Search for the cell housing the specified text and yield its [X, Y] center coordinate. 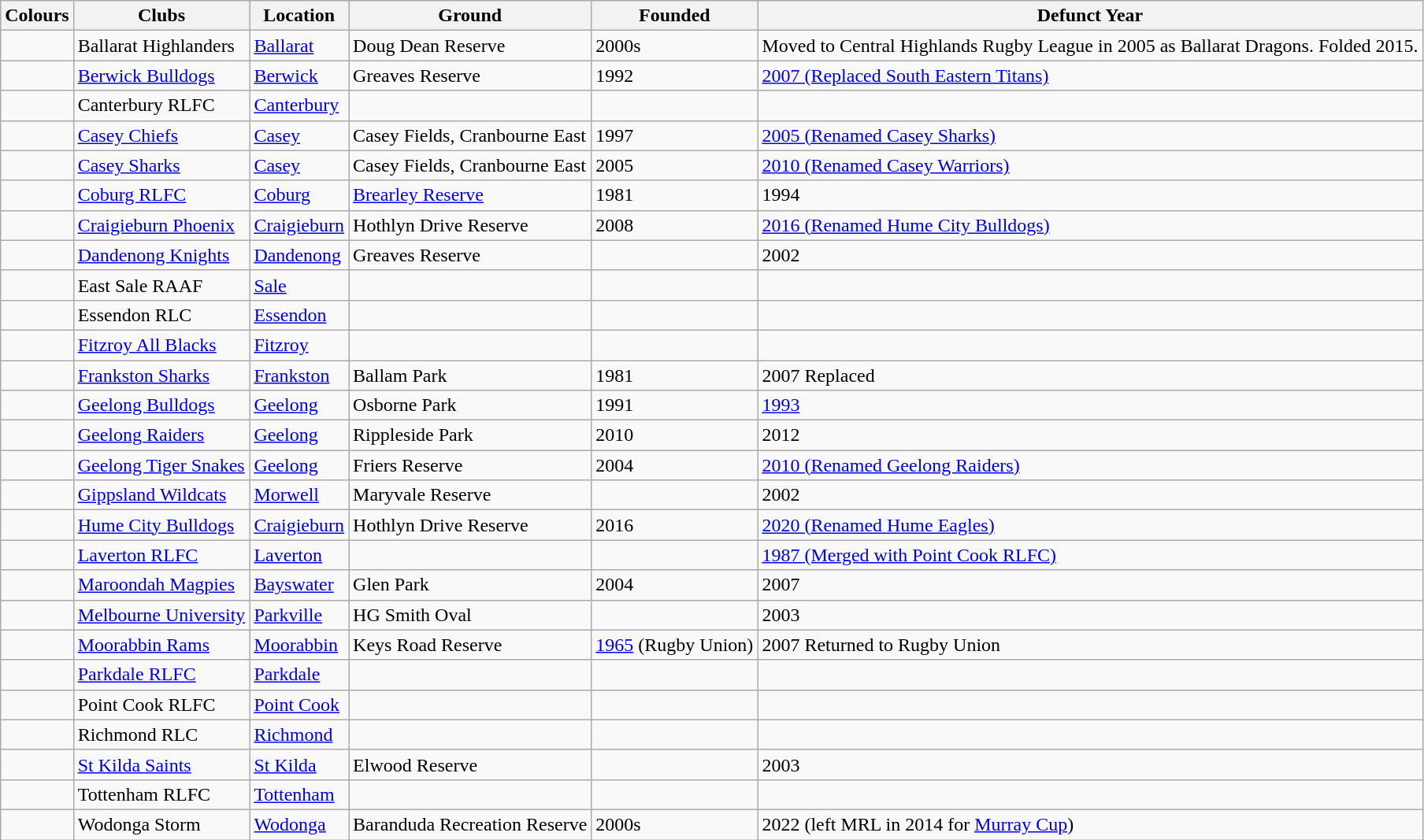
Glen Park [470, 585]
1992 [674, 76]
2016 [674, 525]
Clubs [161, 16]
Richmond RLC [161, 735]
2007 Replaced [1090, 376]
Maroondah Magpies [161, 585]
Ballarat Highlanders [161, 46]
Colours [37, 16]
Tottenham [299, 794]
Moved to Central Highlands Rugby League in 2005 as Ballarat Dragons. Folded 2015. [1090, 46]
Fitzroy [299, 345]
Defunct Year [1090, 16]
Keys Road Reserve [470, 645]
1994 [1090, 195]
East Sale RAAF [161, 285]
St Kilda Saints [161, 764]
Morwell [299, 495]
1991 [674, 405]
2010 (Renamed Casey Warriors) [1090, 165]
Ballam Park [470, 376]
2010 (Renamed Geelong Raiders) [1090, 465]
Berwick [299, 76]
2010 [674, 435]
Maryvale Reserve [470, 495]
Frankston Sharks [161, 376]
1993 [1090, 405]
2020 (Renamed Hume Eagles) [1090, 525]
2005 (Renamed Casey Sharks) [1090, 135]
Doug Dean Reserve [470, 46]
Moorabbin [299, 645]
Coburg [299, 195]
Wodonga [299, 824]
1987 (Merged with Point Cook RLFC) [1090, 555]
Sale [299, 285]
Laverton RLFC [161, 555]
Craigieburn Phoenix [161, 225]
Essendon RLC [161, 315]
2012 [1090, 435]
HG Smith Oval [470, 615]
Point Cook [299, 705]
2008 [674, 225]
Parkdale [299, 675]
Casey Sharks [161, 165]
2007 (Replaced South Eastern Titans) [1090, 76]
Wodonga Storm [161, 824]
2005 [674, 165]
Canterbury RLFC [161, 105]
Brearley Reserve [470, 195]
2022 (left MRL in 2014 for Murray Cup) [1090, 824]
Gippsland Wildcats [161, 495]
Parkville [299, 615]
Ballarat [299, 46]
Casey Chiefs [161, 135]
Dandenong Knights [161, 255]
Ground [470, 16]
2007 [1090, 585]
Berwick Bulldogs [161, 76]
Elwood Reserve [470, 764]
Osborne Park [470, 405]
2007 Returned to Rugby Union [1090, 645]
St Kilda [299, 764]
1997 [674, 135]
Hume City Bulldogs [161, 525]
1965 (Rugby Union) [674, 645]
Location [299, 16]
Moorabbin Rams [161, 645]
Point Cook RLFC [161, 705]
Geelong Raiders [161, 435]
Baranduda Recreation Reserve [470, 824]
Coburg RLFC [161, 195]
2016 (Renamed Hume City Bulldogs) [1090, 225]
Bayswater [299, 585]
Melbourne University [161, 615]
Canterbury [299, 105]
Richmond [299, 735]
Parkdale RLFC [161, 675]
Tottenham RLFC [161, 794]
Rippleside Park [470, 435]
Friers Reserve [470, 465]
Geelong Tiger Snakes [161, 465]
Essendon [299, 315]
Fitzroy All Blacks [161, 345]
Dandenong [299, 255]
Frankston [299, 376]
Laverton [299, 555]
Founded [674, 16]
Geelong Bulldogs [161, 405]
